Search for the cell housing the specified text and yield its (x, y) center coordinate. 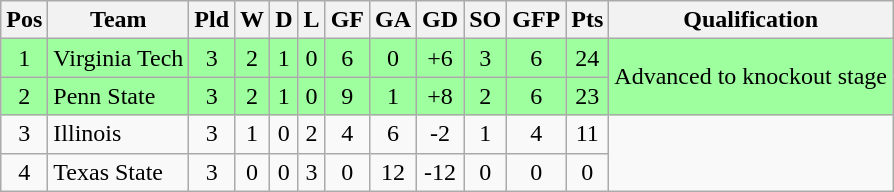
GD (440, 20)
9 (347, 96)
+6 (440, 58)
-2 (440, 134)
-12 (440, 172)
Virginia Tech (118, 58)
L (312, 20)
Pld (212, 20)
24 (588, 58)
11 (588, 134)
W (252, 20)
GA (394, 20)
Illinois (118, 134)
23 (588, 96)
Pts (588, 20)
GF (347, 20)
SO (486, 20)
Qualification (751, 20)
Team (118, 20)
Pos (24, 20)
Penn State (118, 96)
12 (394, 172)
+8 (440, 96)
GFP (536, 20)
Advanced to knockout stage (751, 77)
D (284, 20)
Texas State (118, 172)
